Provide the [x, y] coordinate of the cell's center where the given text is located.  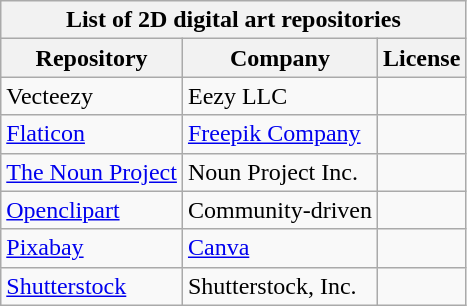
Eezy LLC [280, 96]
List of 2D digital art repositories [234, 20]
Pixabay [92, 248]
Flaticon [92, 134]
Repository [92, 58]
Canva [280, 248]
The Noun Project [92, 172]
Company [280, 58]
Noun Project Inc. [280, 172]
Openclipart [92, 210]
Community-driven [280, 210]
Shutterstock, Inc. [280, 286]
License [421, 58]
Shutterstock [92, 286]
Freepik Company [280, 134]
Vecteezy [92, 96]
